Scan for the cell matching the given text and deliver its [x, y] coordinate at center. 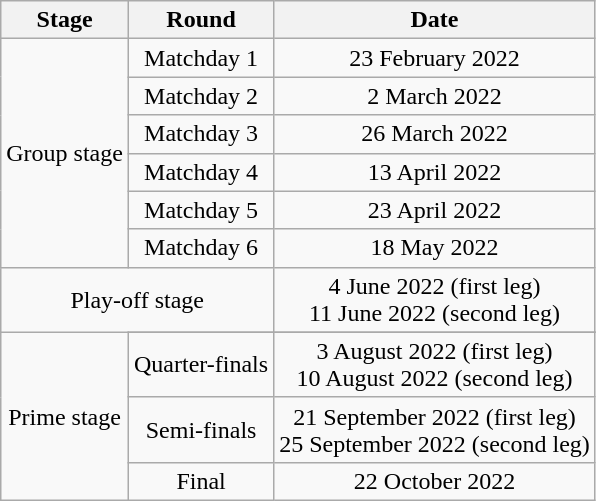
Matchday 5 [200, 210]
26 March 2022 [435, 134]
Matchday 1 [200, 58]
Date [435, 20]
Matchday 6 [200, 248]
18 May 2022 [435, 248]
Prime stage [65, 416]
Round [200, 20]
23 February 2022 [435, 58]
23 April 2022 [435, 210]
Matchday 2 [200, 96]
Play-off stage [138, 300]
Final [200, 481]
Matchday 4 [200, 172]
Semi-finals [200, 430]
21 September 2022 (first leg)25 September 2022 (second leg) [435, 430]
2 March 2022 [435, 96]
4 June 2022 (first leg)11 June 2022 (second leg) [435, 300]
22 October 2022 [435, 481]
Stage [65, 20]
13 April 2022 [435, 172]
Group stage [65, 153]
Quarter-finals [200, 364]
Matchday 3 [200, 134]
3 August 2022 (first leg)10 August 2022 (second leg) [435, 364]
